Capture the cell that displays the provided text and extract its [x, y] central coordinate. 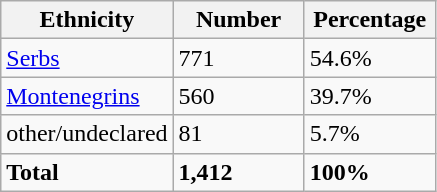
1,412 [238, 172]
Serbs [87, 58]
Percentage [370, 20]
771 [238, 58]
Ethnicity [87, 20]
Number [238, 20]
54.6% [370, 58]
81 [238, 134]
560 [238, 96]
39.7% [370, 96]
Total [87, 172]
100% [370, 172]
Montenegrins [87, 96]
other/undeclared [87, 134]
5.7% [370, 134]
